Identify which cell holds the provided text, then report its [X, Y] central coordinate. 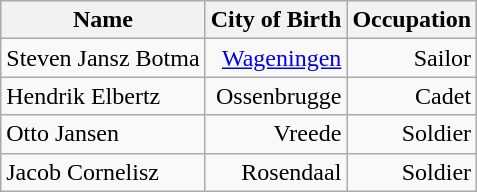
Rosendaal [276, 172]
Otto Jansen [103, 134]
Steven Jansz Botma [103, 58]
City of Birth [276, 20]
Occupation [412, 20]
Vreede [276, 134]
Jacob Cornelisz [103, 172]
Hendrik Elbertz [103, 96]
Ossenbrugge [276, 96]
Wageningen [276, 58]
Name [103, 20]
Cadet [412, 96]
Sailor [412, 58]
